For the text-containing cell, return its midpoint in [X, Y] coordinate format. 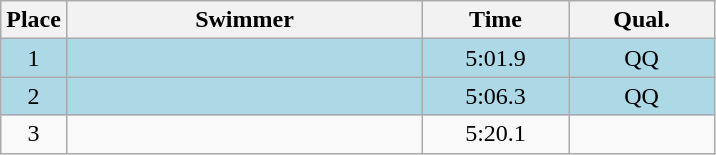
1 [34, 58]
Place [34, 20]
Time [496, 20]
Qual. [642, 20]
5:01.9 [496, 58]
3 [34, 134]
5:06.3 [496, 96]
Swimmer [244, 20]
2 [34, 96]
5:20.1 [496, 134]
